Return [x, y] of the center of cell containing provided text 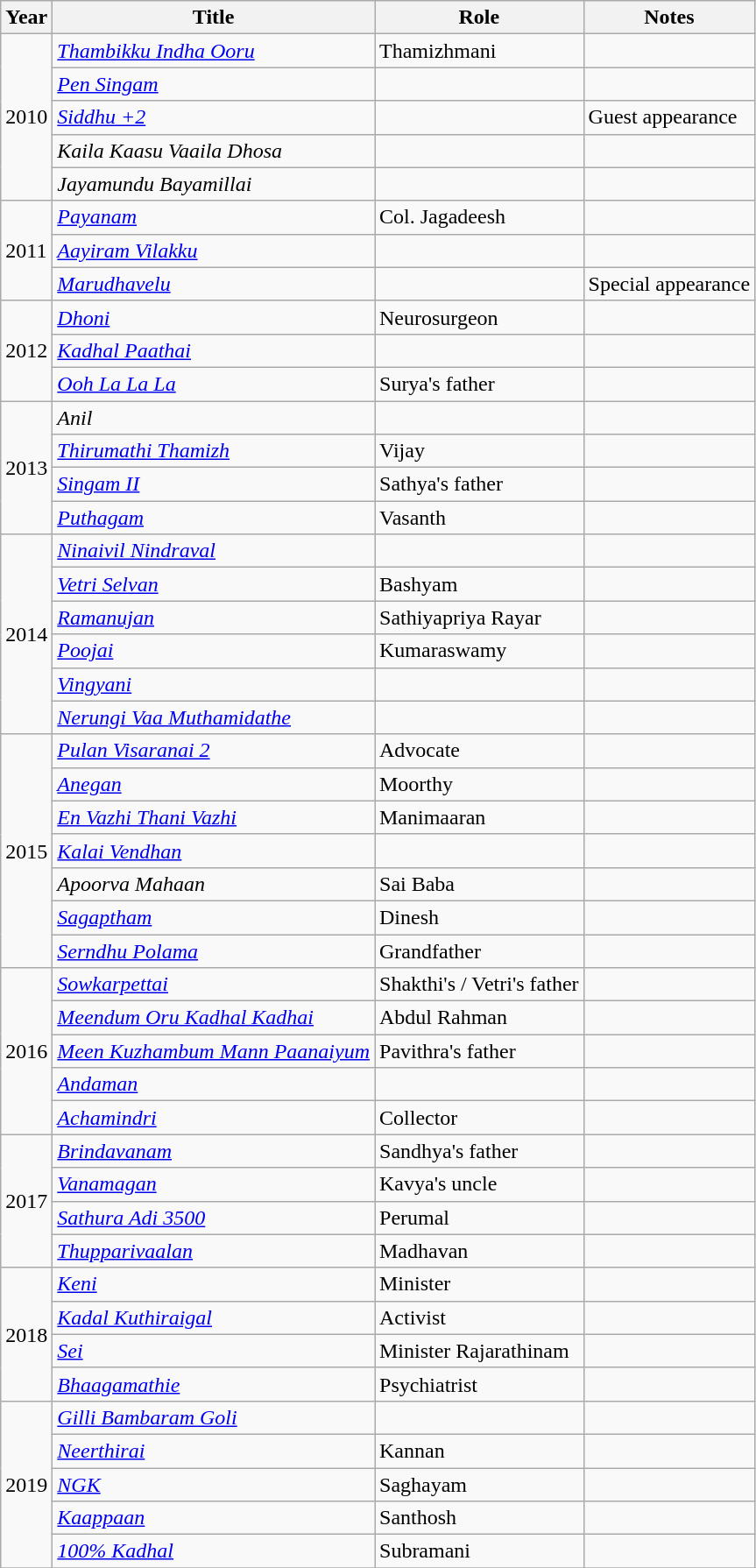
Vingyani [214, 684]
Ramanujan [214, 618]
En Vazhi Thani Vazhi [214, 817]
Kadhal Paathai [214, 350]
Pen Singam [214, 84]
Grandfather [480, 950]
Pulan Visaranai 2 [214, 751]
Sandhya's father [480, 1151]
Anil [214, 418]
2018 [26, 1334]
Santhosh [480, 1518]
Gilli Bambaram Goli [214, 1417]
Vasanth [480, 518]
Thupparivaalan [214, 1251]
Minister Rajarathinam [480, 1351]
Thambikku Indha Ooru [214, 51]
2012 [26, 350]
Serndhu Polama [214, 950]
Kaappaan [214, 1518]
Kalai Vendhan [214, 851]
Psychiatrist [480, 1384]
Neurosurgeon [480, 317]
Kumaraswamy [480, 651]
Saghayam [480, 1485]
NGK [214, 1485]
Advocate [480, 751]
Vetri Selvan [214, 584]
Minister [480, 1284]
2014 [26, 634]
Singam II [214, 484]
Nerungi Vaa Muthamidathe [214, 717]
2013 [26, 468]
Achamindri [214, 1118]
Vanamagan [214, 1184]
Role [480, 18]
Poojai [214, 651]
Sathura Adi 3500 [214, 1218]
Kadal Kuthiraigal [214, 1317]
Shakthi's / Vetri's father [480, 985]
Apoorva Mahaan [214, 884]
Moorthy [480, 784]
2010 [26, 117]
Payanam [214, 217]
Surya's father [480, 384]
Madhavan [480, 1251]
Keni [214, 1284]
Kaila Kaasu Vaaila Dhosa [214, 151]
2011 [26, 251]
Anegan [214, 784]
Guest appearance [669, 117]
Manimaaran [480, 817]
Brindavanam [214, 1151]
2016 [26, 1051]
Subramani [480, 1551]
Perumal [480, 1218]
Sathya's father [480, 484]
Dinesh [480, 917]
100% Kadhal [214, 1551]
Ooh La La La [214, 384]
Kannan [480, 1451]
Pavithra's father [480, 1051]
2015 [26, 851]
Year [26, 18]
Special appearance [669, 284]
Meendum Oru Kadhal Kadhai [214, 1018]
Neerthirai [214, 1451]
Sai Baba [480, 884]
Dhoni [214, 317]
Jayamundu Bayamillai [214, 184]
Sowkarpettai [214, 985]
Title [214, 18]
Puthagam [214, 518]
Sagaptham [214, 917]
Meen Kuzhambum Mann Paanaiyum [214, 1051]
Andaman [214, 1084]
Siddhu +2 [214, 117]
Abdul Rahman [480, 1018]
Thamizhmani [480, 51]
Activist [480, 1317]
Ninaivil Nindraval [214, 551]
Marudhavelu [214, 284]
Kavya's uncle [480, 1184]
Thirumathi Thamizh [214, 451]
Vijay [480, 451]
Sathiyapriya Rayar [480, 618]
Bhaagamathie [214, 1384]
Notes [669, 18]
Collector [480, 1118]
2019 [26, 1484]
Bashyam [480, 584]
Aayiram Vilakku [214, 251]
Col. Jagadeesh [480, 217]
2017 [26, 1201]
Sei [214, 1351]
